Provide the (X, Y) coordinate of the cell's center where the given text is located.  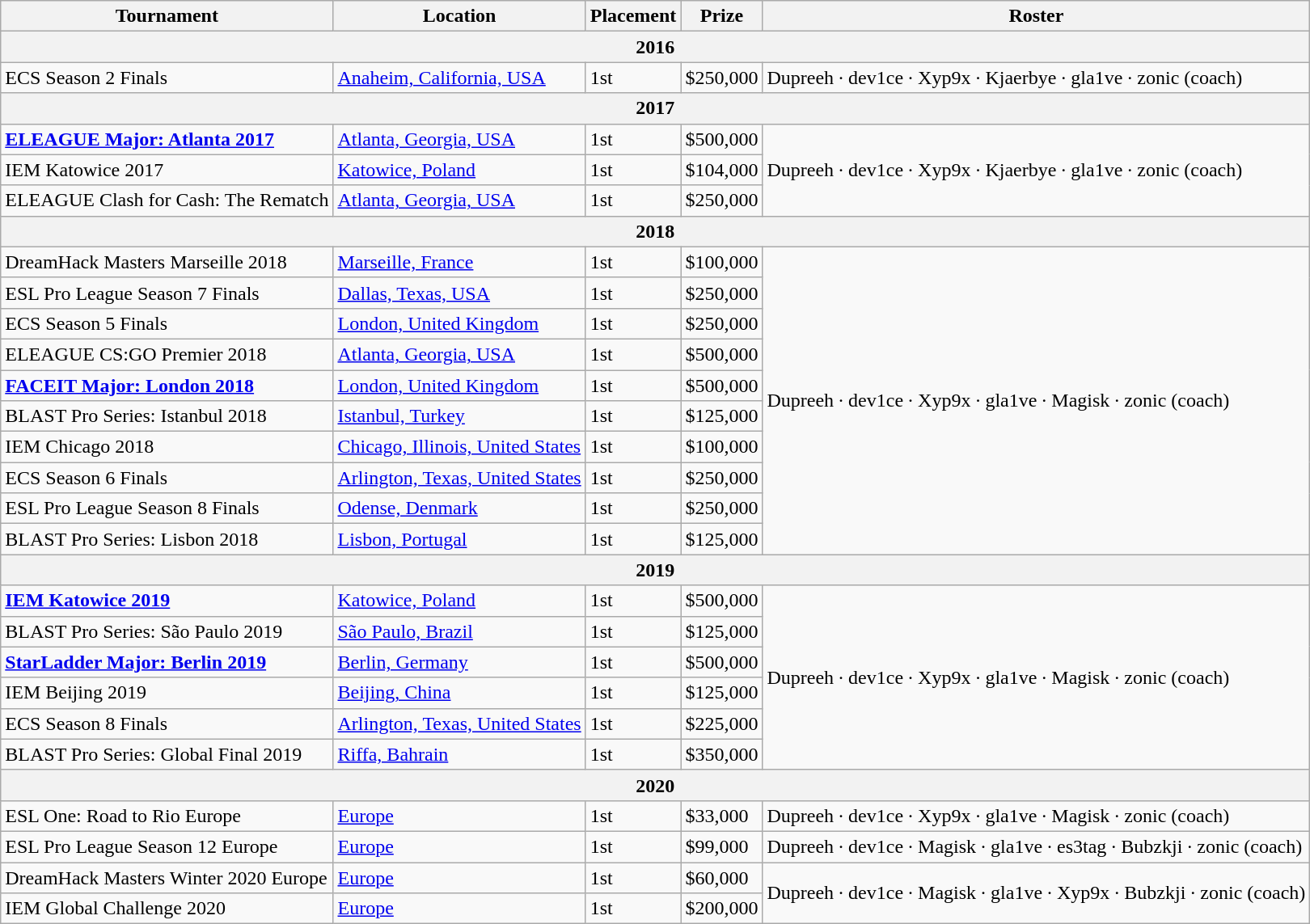
BLAST Pro Series: Global Final 2019 (167, 754)
Beijing, China (459, 693)
ESL One: Road to Rio Europe (167, 816)
Placement (633, 16)
ECS Season 8 Finals (167, 724)
2016 (655, 47)
$33,000 (721, 816)
IEM Katowice 2017 (167, 170)
BLAST Pro Series: Lisbon 2018 (167, 539)
ECS Season 5 Finals (167, 323)
Lisbon, Portugal (459, 539)
ELEAGUE Major: Atlanta 2017 (167, 139)
Marseille, France (459, 262)
Tournament (167, 16)
Berlin, Germany (459, 662)
IEM Global Challenge 2020 (167, 909)
$200,000 (721, 909)
Odense, Denmark (459, 508)
$99,000 (721, 846)
$104,000 (721, 170)
Dupreeh · dev1ce · Magisk · gla1ve · Xyp9x · Bubzkji · zonic (coach) (1037, 892)
BLAST Pro Series: Istanbul 2018 (167, 416)
IEM Beijing 2019 (167, 693)
2018 (655, 231)
Riffa, Bahrain (459, 754)
StarLadder Major: Berlin 2019 (167, 662)
ECS Season 2 Finals (167, 78)
Istanbul, Turkey (459, 416)
Roster (1037, 16)
ESL Pro League Season 8 Finals (167, 508)
$60,000 (721, 877)
2020 (655, 785)
DreamHack Masters Marseille 2018 (167, 262)
ELEAGUE CS:GO Premier 2018 (167, 354)
FACEIT Major: London 2018 (167, 386)
ELEAGUE Clash for Cash: The Rematch (167, 200)
Anaheim, California, USA (459, 78)
2019 (655, 570)
Prize (721, 16)
DreamHack Masters Winter 2020 Europe (167, 877)
IEM Katowice 2019 (167, 601)
Dupreeh · dev1ce · Magisk · gla1ve · es3tag · Bubzkji · zonic (coach) (1037, 846)
2017 (655, 108)
ECS Season 6 Finals (167, 478)
BLAST Pro Series: São Paulo 2019 (167, 631)
Location (459, 16)
Dallas, Texas, USA (459, 293)
Chicago, Illinois, United States (459, 447)
$225,000 (721, 724)
ESL Pro League Season 12 Europe (167, 846)
São Paulo, Brazil (459, 631)
IEM Chicago 2018 (167, 447)
ESL Pro League Season 7 Finals (167, 293)
$350,000 (721, 754)
